Provide the (x, y) coordinate of the cell's center where the given text is located.  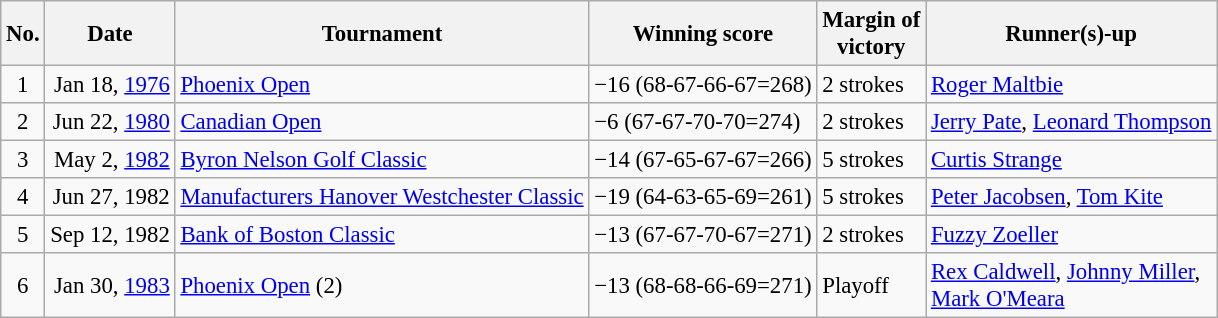
−6 (67-67-70-70=274) (703, 122)
May 2, 1982 (110, 160)
2 (23, 122)
1 (23, 85)
−19 (64-63-65-69=261) (703, 197)
Byron Nelson Golf Classic (382, 160)
Canadian Open (382, 122)
−16 (68-67-66-67=268) (703, 85)
Manufacturers Hanover Westchester Classic (382, 197)
−14 (67-65-67-67=266) (703, 160)
Bank of Boston Classic (382, 235)
Winning score (703, 34)
Fuzzy Zoeller (1072, 235)
4 (23, 197)
−13 (67-67-70-67=271) (703, 235)
Jerry Pate, Leonard Thompson (1072, 122)
Date (110, 34)
Peter Jacobsen, Tom Kite (1072, 197)
Roger Maltbie (1072, 85)
Sep 12, 1982 (110, 235)
3 (23, 160)
Jan 18, 1976 (110, 85)
Tournament (382, 34)
Runner(s)-up (1072, 34)
No. (23, 34)
Jun 22, 1980 (110, 122)
Curtis Strange (1072, 160)
5 (23, 235)
Phoenix Open (382, 85)
Margin ofvictory (872, 34)
Jun 27, 1982 (110, 197)
